Determine the [x, y] coordinate at the center of the cell enclosing the given text.  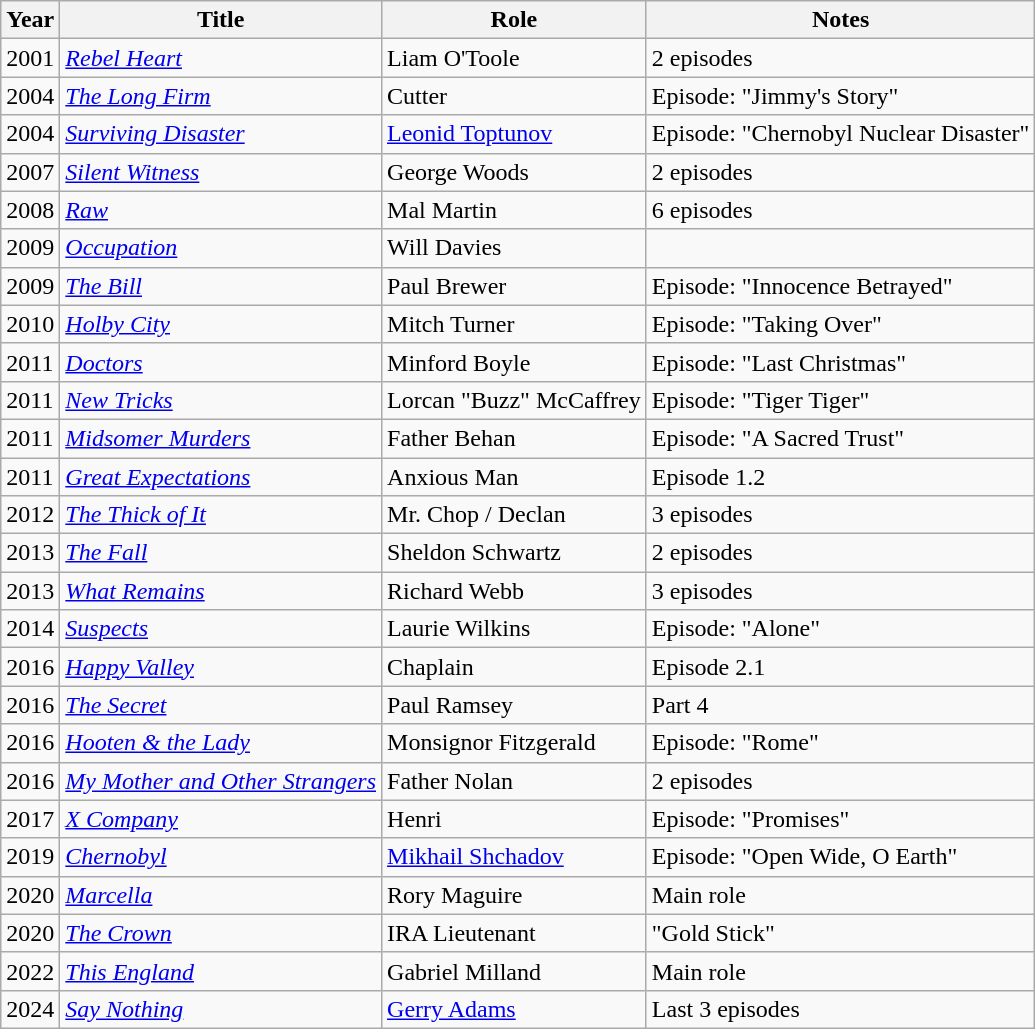
Laurie Wilkins [514, 629]
2010 [30, 324]
The Crown [221, 933]
Episode: "Taking Over" [840, 324]
Paul Brewer [514, 286]
Will Davies [514, 248]
Episode: "Alone" [840, 629]
Richard Webb [514, 591]
This England [221, 971]
Role [514, 20]
My Mother and Other Strangers [221, 781]
2019 [30, 857]
Great Expectations [221, 477]
Paul Ramsey [514, 705]
Henri [514, 819]
The Bill [221, 286]
Rory Maguire [514, 895]
New Tricks [221, 400]
Chaplain [514, 667]
The Thick of It [221, 515]
Say Nothing [221, 1009]
Episode: "Jimmy's Story" [840, 96]
Year [30, 20]
Episode: "Rome" [840, 743]
Occupation [221, 248]
George Woods [514, 172]
Sheldon Schwartz [514, 553]
2017 [30, 819]
Episode: "Chernobyl Nuclear Disaster" [840, 134]
Midsomer Murders [221, 438]
2008 [30, 210]
Father Nolan [514, 781]
Gerry Adams [514, 1009]
2012 [30, 515]
Mikhail Shchadov [514, 857]
Part 4 [840, 705]
Episode: "Promises" [840, 819]
Episode: "A Sacred Trust" [840, 438]
2007 [30, 172]
The Long Firm [221, 96]
Mitch Turner [514, 324]
Notes [840, 20]
6 episodes [840, 210]
X Company [221, 819]
Title [221, 20]
Happy Valley [221, 667]
Chernobyl [221, 857]
Surviving Disaster [221, 134]
2022 [30, 971]
Episode: "Last Christmas" [840, 362]
Father Behan [514, 438]
Minford Boyle [514, 362]
Episode: "Tiger Tiger" [840, 400]
Episode 2.1 [840, 667]
IRA Lieutenant [514, 933]
2001 [30, 58]
Mr. Chop / Declan [514, 515]
Hooten & the Lady [221, 743]
The Fall [221, 553]
Liam O'Toole [514, 58]
Holby City [221, 324]
Episode: "Innocence Betrayed" [840, 286]
Cutter [514, 96]
Monsignor Fitzgerald [514, 743]
Mal Martin [514, 210]
Anxious Man [514, 477]
What Remains [221, 591]
Last 3 episodes [840, 1009]
Gabriel Milland [514, 971]
Silent Witness [221, 172]
Rebel Heart [221, 58]
Marcella [221, 895]
Raw [221, 210]
Doctors [221, 362]
Episode 1.2 [840, 477]
Leonid Toptunov [514, 134]
Suspects [221, 629]
The Secret [221, 705]
2024 [30, 1009]
Lorcan "Buzz" McCaffrey [514, 400]
"Gold Stick" [840, 933]
Episode: "Open Wide, O Earth" [840, 857]
2014 [30, 629]
